Identify which cell holds the provided text, then report its (X, Y) central coordinate. 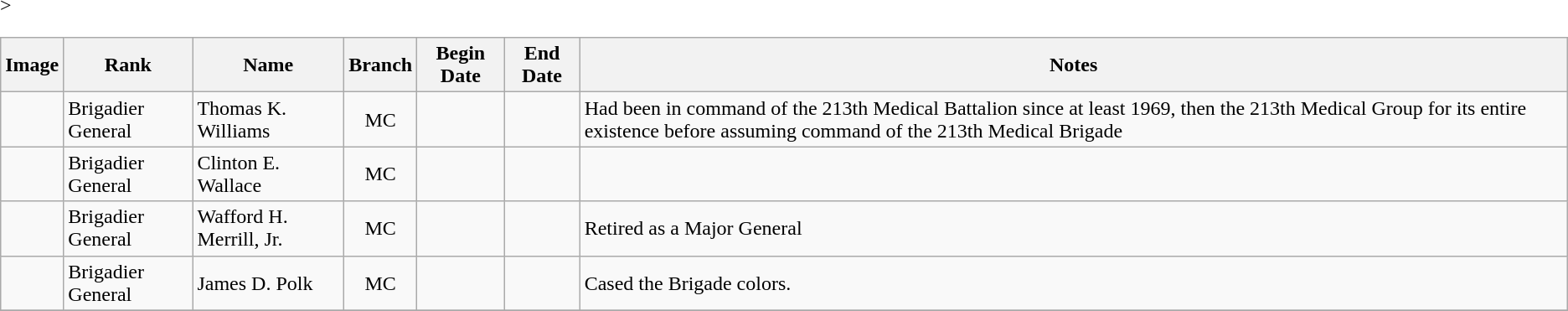
Rank (128, 65)
End Date (542, 65)
Thomas K. Williams (268, 119)
Cased the Brigade colors. (1074, 283)
Notes (1074, 65)
Clinton E. Wallace (268, 174)
James D. Polk (268, 283)
Image (32, 65)
Branch (380, 65)
Name (268, 65)
Begin Date (461, 65)
Wafford H. Merrill, Jr. (268, 228)
Retired as a Major General (1074, 228)
